Find where the given text appears and provide that cell's center as [x, y] coordinate. 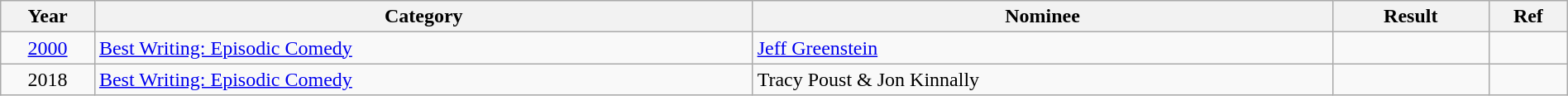
2018 [48, 79]
Jeff Greenstein [1042, 48]
Year [48, 17]
Ref [1528, 17]
Category [423, 17]
Nominee [1042, 17]
Result [1411, 17]
Tracy Poust & Jon Kinnally [1042, 79]
2000 [48, 48]
